Provide the [x, y] coordinate of the cell's center where the given text is located.  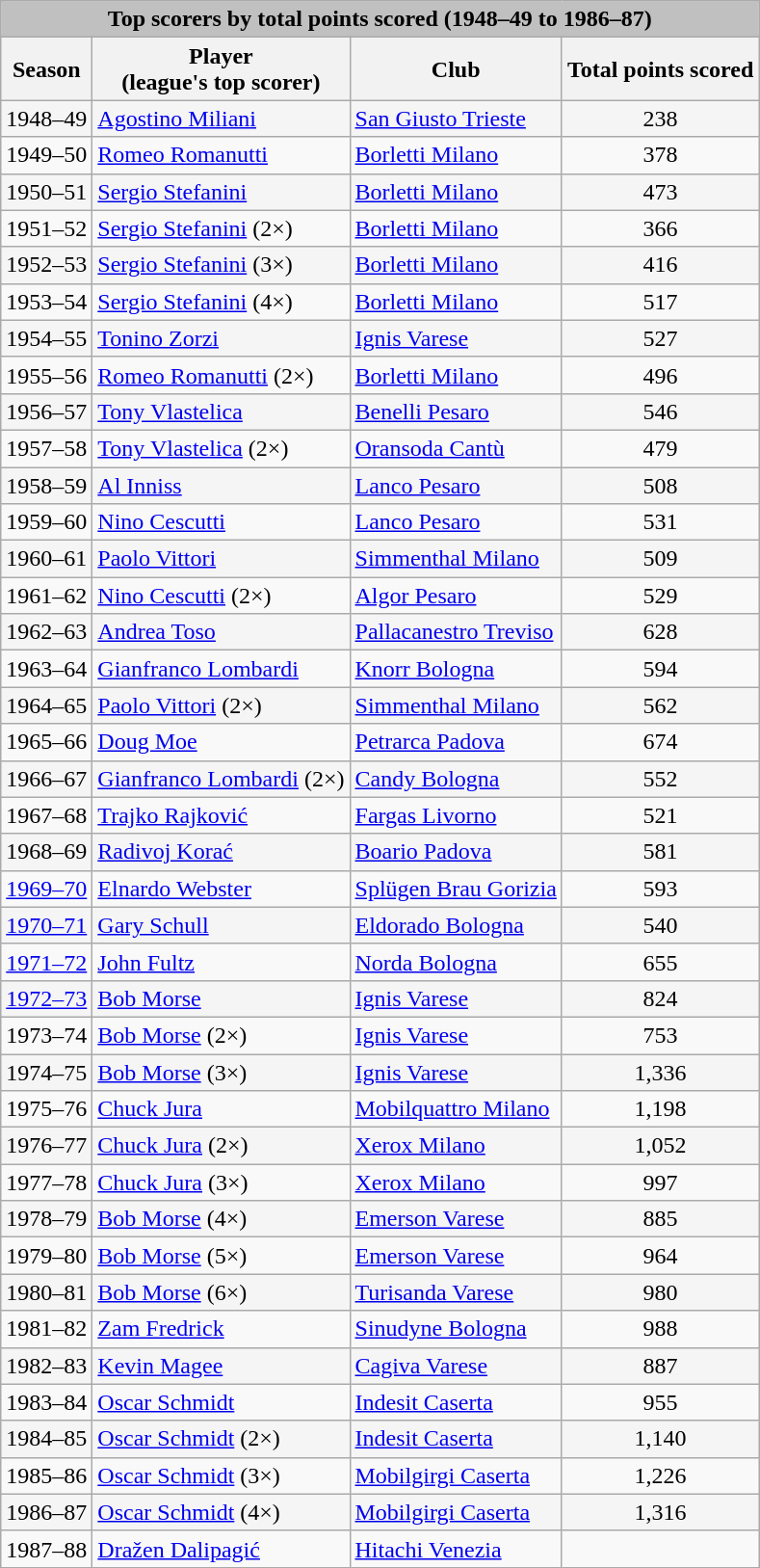
1,052 [660, 1146]
1979–80 [46, 1256]
Club [456, 69]
Trajko Rajković [222, 815]
Tony Vlastelica [222, 412]
Chuck Jura (2×) [222, 1146]
Al Inniss [222, 485]
1948–49 [46, 119]
Turisanda Varese [456, 1292]
Splügen Brau Gorizia [456, 889]
1953–54 [46, 302]
Doug Moe [222, 742]
1972–73 [46, 998]
Candy Bologna [456, 779]
Top scorers by total points scored (1948–49 to 1986–87) [380, 19]
479 [660, 448]
1,316 [660, 1512]
Kevin Magee [222, 1366]
Gary Schull [222, 925]
Sergio Stefanini (3×) [222, 265]
1952–53 [46, 265]
1951–52 [46, 228]
562 [660, 705]
581 [660, 852]
Oscar Schmidt (3×) [222, 1475]
Tonino Zorzi [222, 338]
Player(league's top scorer) [222, 69]
416 [660, 265]
753 [660, 1035]
1,140 [660, 1439]
Pallacanestro Treviso [456, 632]
964 [660, 1256]
Benelli Pesaro [456, 412]
Sinudyne Bologna [456, 1329]
988 [660, 1329]
546 [660, 412]
1971–72 [46, 962]
Chuck Jura [222, 1109]
Nino Cescutti (2×) [222, 596]
Oscar Schmidt (4×) [222, 1512]
887 [660, 1366]
824 [660, 998]
1975–76 [46, 1109]
Bob Morse (2×) [222, 1035]
1962–63 [46, 632]
Sergio Stefanini (2×) [222, 228]
1954–55 [46, 338]
1980–81 [46, 1292]
Eldorado Bologna [456, 925]
655 [660, 962]
1983–84 [46, 1402]
Oransoda Cantù [456, 448]
1961–62 [46, 596]
1958–59 [46, 485]
1965–66 [46, 742]
Oscar Schmidt [222, 1402]
1984–85 [46, 1439]
Sergio Stefanini (4×) [222, 302]
Fargas Livorno [456, 815]
1987–88 [46, 1549]
1985–86 [46, 1475]
1967–68 [46, 815]
473 [660, 192]
593 [660, 889]
1982–83 [46, 1366]
Dražen Dalipagić [222, 1549]
Bob Morse (4×) [222, 1219]
366 [660, 228]
1,336 [660, 1073]
Radivoj Korać [222, 852]
1970–71 [46, 925]
1955–56 [46, 375]
1977–78 [46, 1183]
Gianfranco Lombardi (2×) [222, 779]
Bob Morse (6×) [222, 1292]
1964–65 [46, 705]
Petrarca Padova [456, 742]
Chuck Jura (3×) [222, 1183]
1974–75 [46, 1073]
1,198 [660, 1109]
Elnardo Webster [222, 889]
Bob Morse (5×) [222, 1256]
508 [660, 485]
997 [660, 1183]
496 [660, 375]
Paolo Vittori [222, 559]
527 [660, 338]
Romeo Romanutti (2×) [222, 375]
Total points scored [660, 69]
1950–51 [46, 192]
1976–77 [46, 1146]
1966–67 [46, 779]
Norda Bologna [456, 962]
Cagiva Varese [456, 1366]
955 [660, 1402]
Andrea Toso [222, 632]
Paolo Vittori (2×) [222, 705]
Knorr Bologna [456, 669]
Tony Vlastelica (2×) [222, 448]
Zam Fredrick [222, 1329]
1963–64 [46, 669]
1,226 [660, 1475]
521 [660, 815]
885 [660, 1219]
540 [660, 925]
Bob Morse [222, 998]
517 [660, 302]
1949–50 [46, 155]
980 [660, 1292]
Oscar Schmidt (2×) [222, 1439]
Agostino Miliani [222, 119]
Season [46, 69]
531 [660, 522]
509 [660, 559]
552 [660, 779]
1959–60 [46, 522]
Bob Morse (3×) [222, 1073]
1986–87 [46, 1512]
Mobilquattro Milano [456, 1109]
1956–57 [46, 412]
John Fultz [222, 962]
529 [660, 596]
1960–61 [46, 559]
Algor Pesaro [456, 596]
378 [660, 155]
San Giusto Trieste [456, 119]
1973–74 [46, 1035]
594 [660, 669]
Romeo Romanutti [222, 155]
Nino Cescutti [222, 522]
238 [660, 119]
Boario Padova [456, 852]
1969–70 [46, 889]
Gianfranco Lombardi [222, 669]
1978–79 [46, 1219]
674 [660, 742]
1957–58 [46, 448]
1968–69 [46, 852]
Sergio Stefanini [222, 192]
1981–82 [46, 1329]
Hitachi Venezia [456, 1549]
628 [660, 632]
